Return [x, y] of the center of cell containing provided text 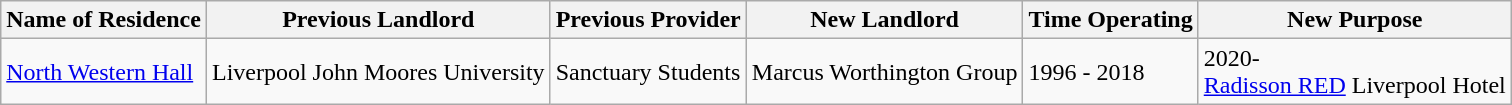
2020-Radisson RED Liverpool Hotel [1354, 72]
1996 - 2018 [1110, 72]
New Landlord [884, 20]
New Purpose [1354, 20]
Previous Landlord [378, 20]
Liverpool John Moores University [378, 72]
Previous Provider [648, 20]
Sanctuary Students [648, 72]
North Western Hall [104, 72]
Name of Residence [104, 20]
Marcus Worthington Group [884, 72]
Time Operating [1110, 20]
